Extract the (x, y) coordinate from the center of the cell holding the provided text.  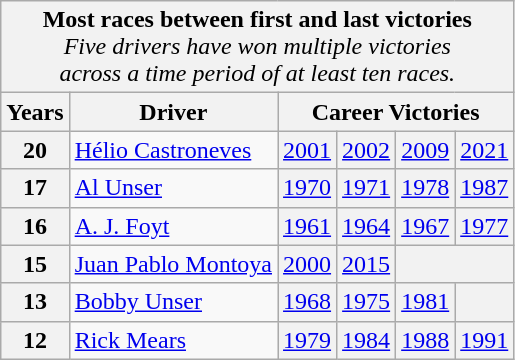
Juan Pablo Montoya (173, 264)
Career Victories (396, 112)
13 (35, 302)
Driver (173, 112)
15 (35, 264)
Bobby Unser (173, 302)
1971 (366, 188)
1979 (308, 340)
1964 (366, 226)
1991 (484, 340)
1967 (426, 226)
1987 (484, 188)
A. J. Foyt (173, 226)
2002 (366, 150)
16 (35, 226)
2000 (308, 264)
Years (35, 112)
17 (35, 188)
Al Unser (173, 188)
2001 (308, 150)
1978 (426, 188)
Hélio Castroneves (173, 150)
20 (35, 150)
2009 (426, 150)
1970 (308, 188)
Most races between first and last victoriesFive drivers have won multiple victoriesacross a time period of at least ten races. (258, 47)
1984 (366, 340)
2021 (484, 150)
1988 (426, 340)
1975 (366, 302)
2015 (366, 264)
1977 (484, 226)
Rick Mears (173, 340)
1981 (426, 302)
12 (35, 340)
1961 (308, 226)
1968 (308, 302)
